Detect which cell encompasses the target text, then output its [x, y] center coordinate. 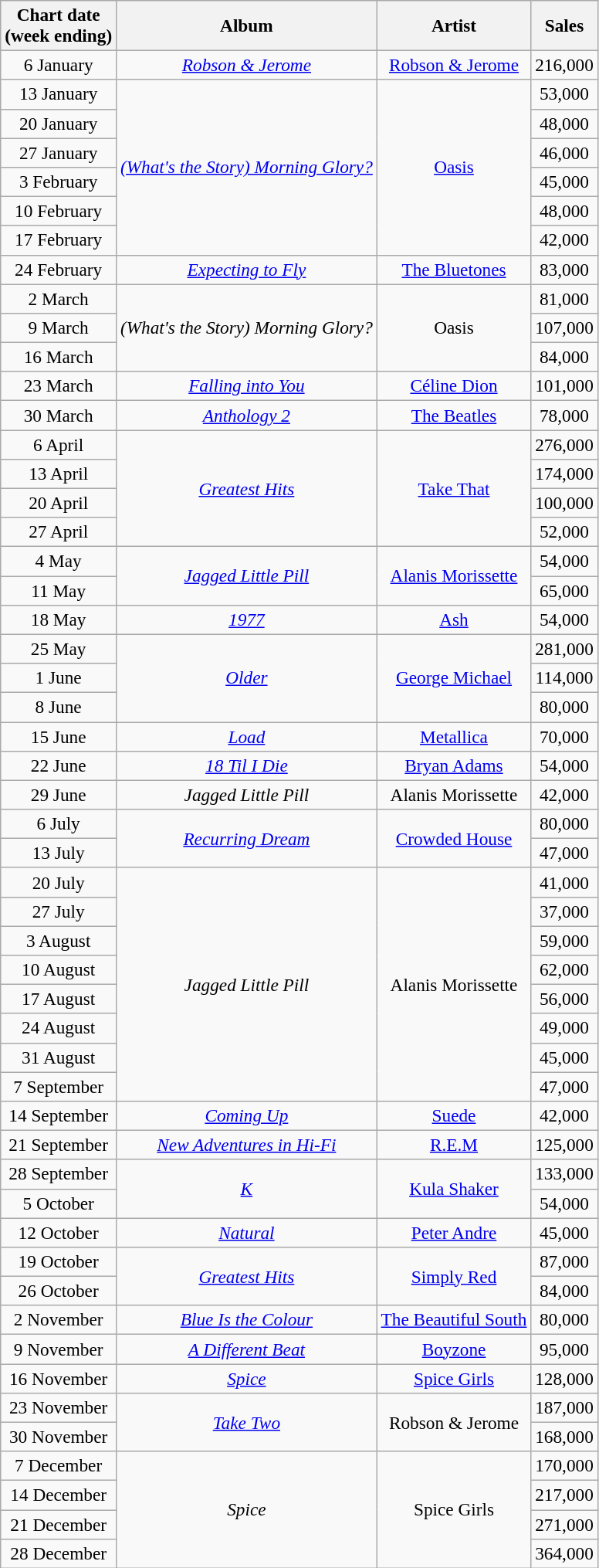
Album [247, 25]
Artist [454, 25]
37,000 [564, 911]
27 July [59, 911]
The Beautiful South [454, 1320]
11 May [59, 590]
170,000 [564, 1466]
101,000 [564, 386]
17 August [59, 999]
24 February [59, 270]
K [247, 1189]
17 February [59, 240]
9 March [59, 328]
Older [247, 678]
14 September [59, 1115]
13 April [59, 473]
53,000 [564, 94]
18 Til I Die [247, 765]
Coming Up [247, 1115]
30 March [59, 415]
Chart date(week ending) [59, 25]
20 January [59, 124]
21 December [59, 1524]
1 June [59, 677]
65,000 [564, 590]
Take Two [247, 1422]
27 April [59, 532]
15 June [59, 736]
Kula Shaker [454, 1189]
20 April [59, 503]
78,000 [564, 415]
Ash [454, 619]
56,000 [564, 999]
133,000 [564, 1174]
12 October [59, 1232]
18 May [59, 619]
1977 [247, 619]
87,000 [564, 1261]
3 February [59, 182]
Peter Andre [454, 1232]
Céline Dion [454, 386]
Boyzone [454, 1349]
20 July [59, 882]
10 August [59, 969]
6 January [59, 65]
216,000 [564, 65]
Recurring Dream [247, 838]
6 July [59, 823]
Falling into You [247, 386]
30 November [59, 1437]
Crowded House [454, 838]
100,000 [564, 503]
31 August [59, 1057]
Bryan Adams [454, 765]
107,000 [564, 328]
26 October [59, 1291]
28 December [59, 1553]
Blue Is the Colour [247, 1320]
14 December [59, 1495]
29 June [59, 795]
8 June [59, 707]
A Different Beat [247, 1349]
83,000 [564, 270]
Simply Red [454, 1276]
281,000 [564, 649]
217,000 [564, 1495]
46,000 [564, 152]
41,000 [564, 882]
10 February [59, 211]
7 September [59, 1086]
George Michael [454, 678]
19 October [59, 1261]
7 December [59, 1466]
Metallica [454, 736]
Natural [247, 1232]
16 November [59, 1378]
52,000 [564, 532]
128,000 [564, 1378]
2 March [59, 298]
62,000 [564, 969]
22 June [59, 765]
70,000 [564, 736]
276,000 [564, 444]
364,000 [564, 1553]
The Bluetones [454, 270]
Sales [564, 25]
23 March [59, 386]
Expecting to Fly [247, 270]
R.E.M [454, 1145]
59,000 [564, 940]
27 January [59, 152]
5 October [59, 1203]
114,000 [564, 677]
271,000 [564, 1524]
9 November [59, 1349]
168,000 [564, 1437]
25 May [59, 649]
24 August [59, 1028]
Take That [454, 488]
49,000 [564, 1028]
4 May [59, 561]
81,000 [564, 298]
2 November [59, 1320]
New Adventures in Hi-Fi [247, 1145]
Load [247, 736]
187,000 [564, 1407]
28 September [59, 1174]
13 July [59, 853]
Anthology 2 [247, 415]
174,000 [564, 473]
Suede [454, 1115]
6 April [59, 444]
95,000 [564, 1349]
23 November [59, 1407]
3 August [59, 940]
21 September [59, 1145]
16 March [59, 357]
125,000 [564, 1145]
The Beatles [454, 415]
13 January [59, 94]
